Return the [x, y] coordinate for the center point of the cell that contains the specified text.  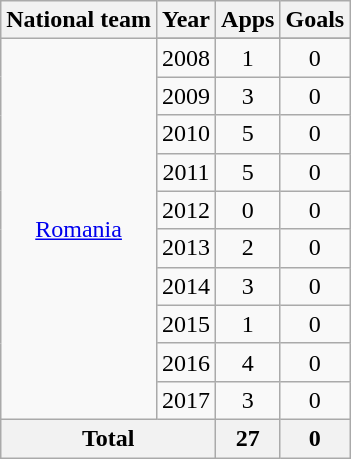
2015 [186, 324]
Total [108, 438]
2012 [186, 210]
2016 [186, 362]
4 [248, 362]
2013 [186, 248]
2010 [186, 134]
Year [186, 20]
2017 [186, 400]
2008 [186, 58]
Apps [248, 20]
2 [248, 248]
National team [79, 20]
Romania [79, 230]
2011 [186, 172]
Goals [315, 20]
2009 [186, 96]
2014 [186, 286]
27 [248, 438]
